Detect which cell encompasses the target text, then output its (X, Y) center coordinate. 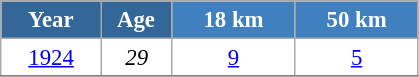
50 km (356, 20)
Age (136, 20)
5 (356, 58)
18 km (234, 20)
1924 (52, 58)
9 (234, 58)
Year (52, 20)
29 (136, 58)
